Return the [x, y] coordinate for the center point of the cell that contains the specified text.  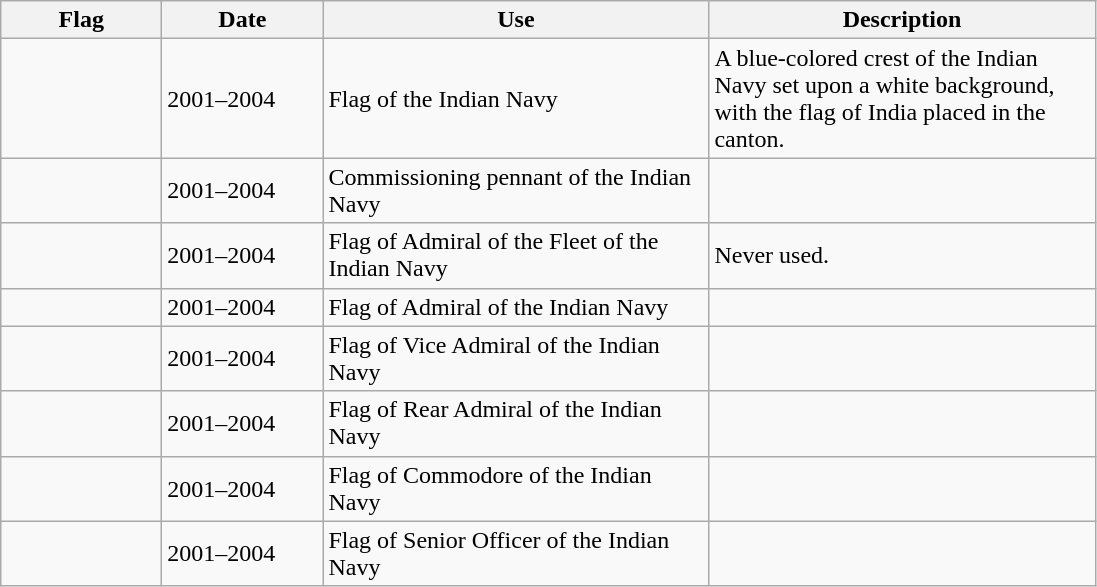
Flag of Vice Admiral of the Indian Navy [516, 358]
Commissioning pennant of the Indian Navy [516, 190]
Flag of Admiral of the Indian Navy [516, 307]
Flag of Rear Admiral of the Indian Navy [516, 424]
Use [516, 20]
Flag of Admiral of the Fleet of the Indian Navy [516, 256]
Flag of Commodore of the Indian Navy [516, 488]
Flag of Senior Officer of the Indian Navy [516, 554]
Flag of the Indian Navy [516, 98]
Flag [82, 20]
Description [902, 20]
Date [242, 20]
A blue-colored crest of the Indian Navy set upon a white background, with the flag of India placed in the canton. [902, 98]
Never used. [902, 256]
